Pinpoint the cell where the given text exists, returning its [x, y] midpoint coordinate. 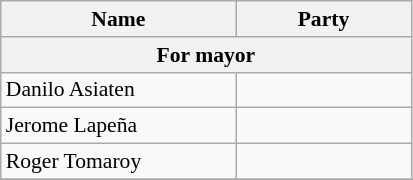
Party [324, 19]
Name [118, 19]
For mayor [206, 55]
Roger Tomaroy [118, 162]
Danilo Asiaten [118, 90]
Jerome Lapeña [118, 126]
